Identify which cell holds the provided text, then report its [X, Y] central coordinate. 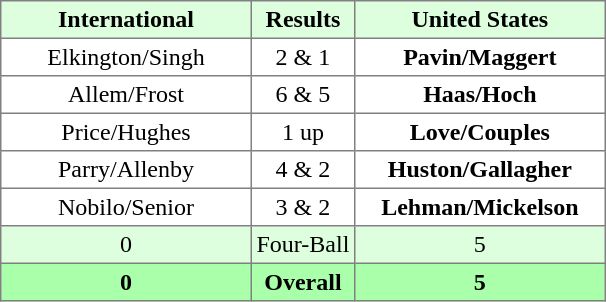
Pavin/Maggert [480, 57]
Huston/Gallagher [480, 170]
International [126, 20]
4 & 2 [302, 170]
Elkington/Singh [126, 57]
United States [480, 20]
Love/Couples [480, 132]
6 & 5 [302, 95]
Allem/Frost [126, 95]
Nobilo/Senior [126, 207]
Overall [302, 282]
Parry/Allenby [126, 170]
3 & 2 [302, 207]
Haas/Hoch [480, 95]
Results [302, 20]
Lehman/Mickelson [480, 207]
1 up [302, 132]
2 & 1 [302, 57]
Four-Ball [302, 245]
Price/Hughes [126, 132]
